Return the (x, y) coordinate for the center point of the cell that contains the specified text.  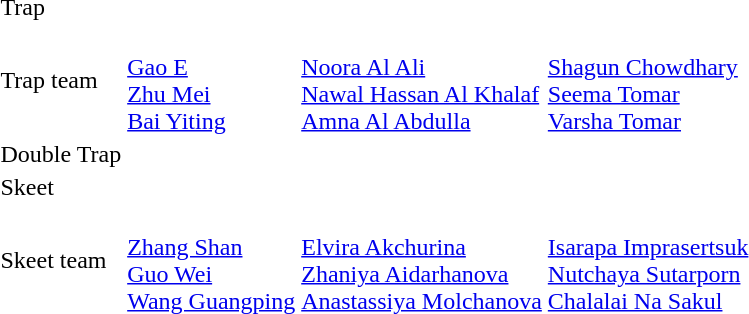
Gao EZhu MeiBai Yiting (212, 80)
Noora Al AliNawal Hassan Al KhalafAmna Al Abdulla (422, 80)
